Provide the (x, y) coordinate of the cell's center where the given text is located.  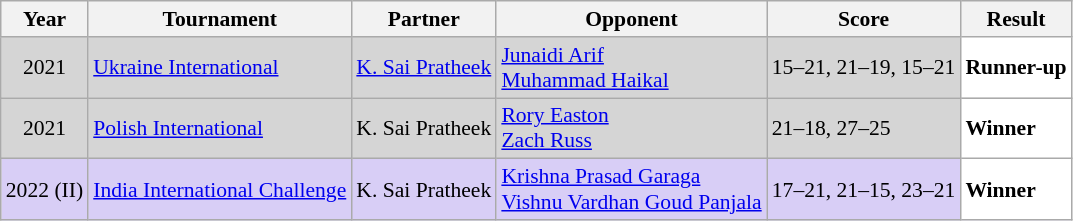
17–21, 21–15, 23–21 (864, 190)
Ukraine International (220, 68)
Score (864, 19)
21–18, 27–25 (864, 128)
2022 (II) (44, 190)
Runner-up (1016, 68)
Result (1016, 19)
Opponent (631, 19)
Partner (424, 19)
Junaidi Arif Muhammad Haikal (631, 68)
15–21, 21–19, 15–21 (864, 68)
Rory Easton Zach Russ (631, 128)
Year (44, 19)
Krishna Prasad Garaga Vishnu Vardhan Goud Panjala (631, 190)
Polish International (220, 128)
India International Challenge (220, 190)
Tournament (220, 19)
